Extract the [x, y] coordinate from the center of the cell holding the provided text.  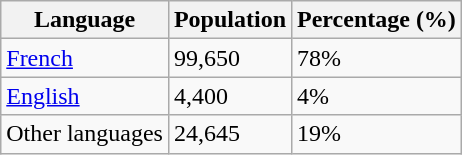
24,645 [230, 134]
78% [377, 58]
Other languages [85, 134]
French [85, 58]
4% [377, 96]
19% [377, 134]
Percentage (%) [377, 20]
English [85, 96]
4,400 [230, 96]
Population [230, 20]
99,650 [230, 58]
Language [85, 20]
